Provide the (X, Y) coordinate of the cell's center where the given text is located.  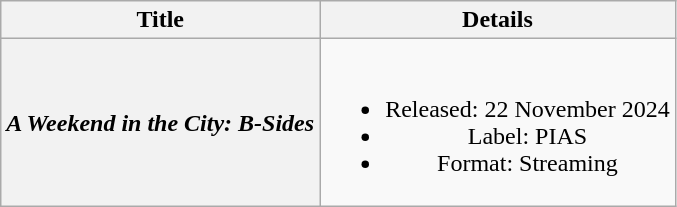
A Weekend in the City: B-Sides (160, 122)
Released: 22 November 2024Label: PIASFormat: Streaming (498, 122)
Title (160, 20)
Details (498, 20)
